Locate the cell with the specified text and output its (X, Y) center coordinate. 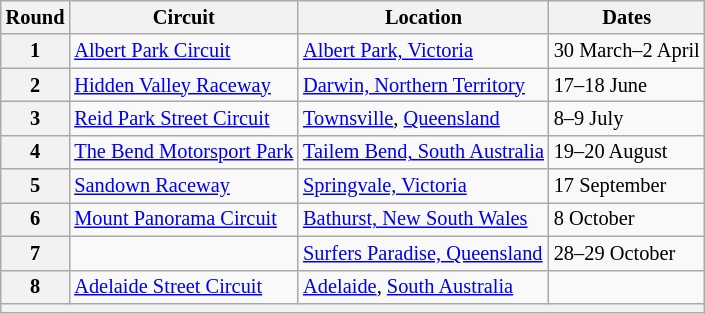
6 (36, 219)
Reid Park Street Circuit (184, 118)
8 (36, 287)
30 March–2 April (627, 51)
Bathurst, New South Wales (424, 219)
28–29 October (627, 253)
Round (36, 17)
Townsville, Queensland (424, 118)
Dates (627, 17)
3 (36, 118)
Tailem Bend, South Australia (424, 152)
Mount Panorama Circuit (184, 219)
17–18 June (627, 85)
The Bend Motorsport Park (184, 152)
8–9 July (627, 118)
Springvale, Victoria (424, 186)
5 (36, 186)
4 (36, 152)
Adelaide, South Australia (424, 287)
Albert Park, Victoria (424, 51)
Darwin, Northern Territory (424, 85)
2 (36, 85)
Circuit (184, 17)
Adelaide Street Circuit (184, 287)
1 (36, 51)
Albert Park Circuit (184, 51)
Hidden Valley Raceway (184, 85)
8 October (627, 219)
Sandown Raceway (184, 186)
Surfers Paradise, Queensland (424, 253)
17 September (627, 186)
7 (36, 253)
Location (424, 17)
19–20 August (627, 152)
